For the text-containing cell, return its midpoint in (x, y) coordinate format. 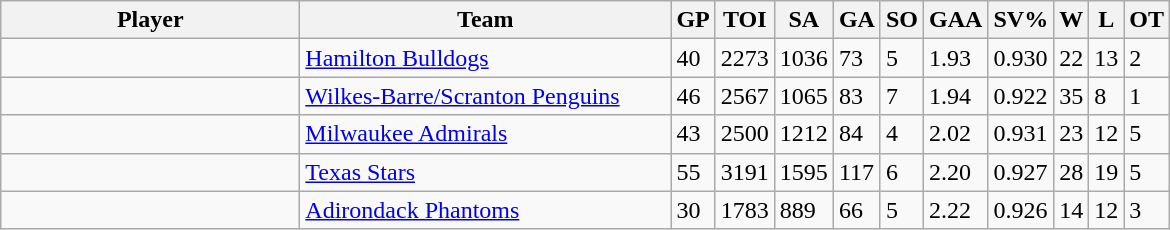
2273 (744, 58)
Adirondack Phantoms (486, 210)
3 (1147, 210)
3191 (744, 172)
OT (1147, 20)
1036 (804, 58)
1783 (744, 210)
83 (856, 96)
117 (856, 172)
0.926 (1021, 210)
46 (693, 96)
8 (1106, 96)
1212 (804, 134)
Player (150, 20)
84 (856, 134)
66 (856, 210)
1.94 (956, 96)
W (1072, 20)
0.927 (1021, 172)
0.931 (1021, 134)
2567 (744, 96)
1065 (804, 96)
2.20 (956, 172)
GA (856, 20)
SO (902, 20)
Wilkes-Barre/Scranton Penguins (486, 96)
GP (693, 20)
Texas Stars (486, 172)
1595 (804, 172)
SA (804, 20)
889 (804, 210)
2.22 (956, 210)
1 (1147, 96)
Hamilton Bulldogs (486, 58)
0.922 (1021, 96)
22 (1072, 58)
GAA (956, 20)
6 (902, 172)
55 (693, 172)
40 (693, 58)
2.02 (956, 134)
28 (1072, 172)
L (1106, 20)
Milwaukee Admirals (486, 134)
TOI (744, 20)
7 (902, 96)
43 (693, 134)
13 (1106, 58)
SV% (1021, 20)
23 (1072, 134)
19 (1106, 172)
4 (902, 134)
0.930 (1021, 58)
2500 (744, 134)
73 (856, 58)
35 (1072, 96)
Team (486, 20)
2 (1147, 58)
14 (1072, 210)
30 (693, 210)
1.93 (956, 58)
